Output the (x, y) coordinate of the center of the cell containing the given text.  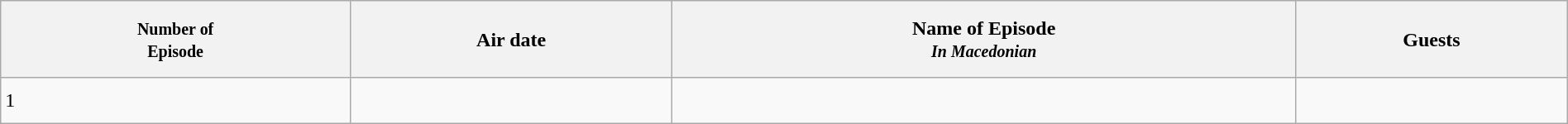
Number of Episode (175, 40)
Air date (511, 40)
Guests (1432, 40)
Name of Episode In Macedonian (984, 40)
1 (175, 101)
